Search for the cell housing the specified text and yield its [x, y] center coordinate. 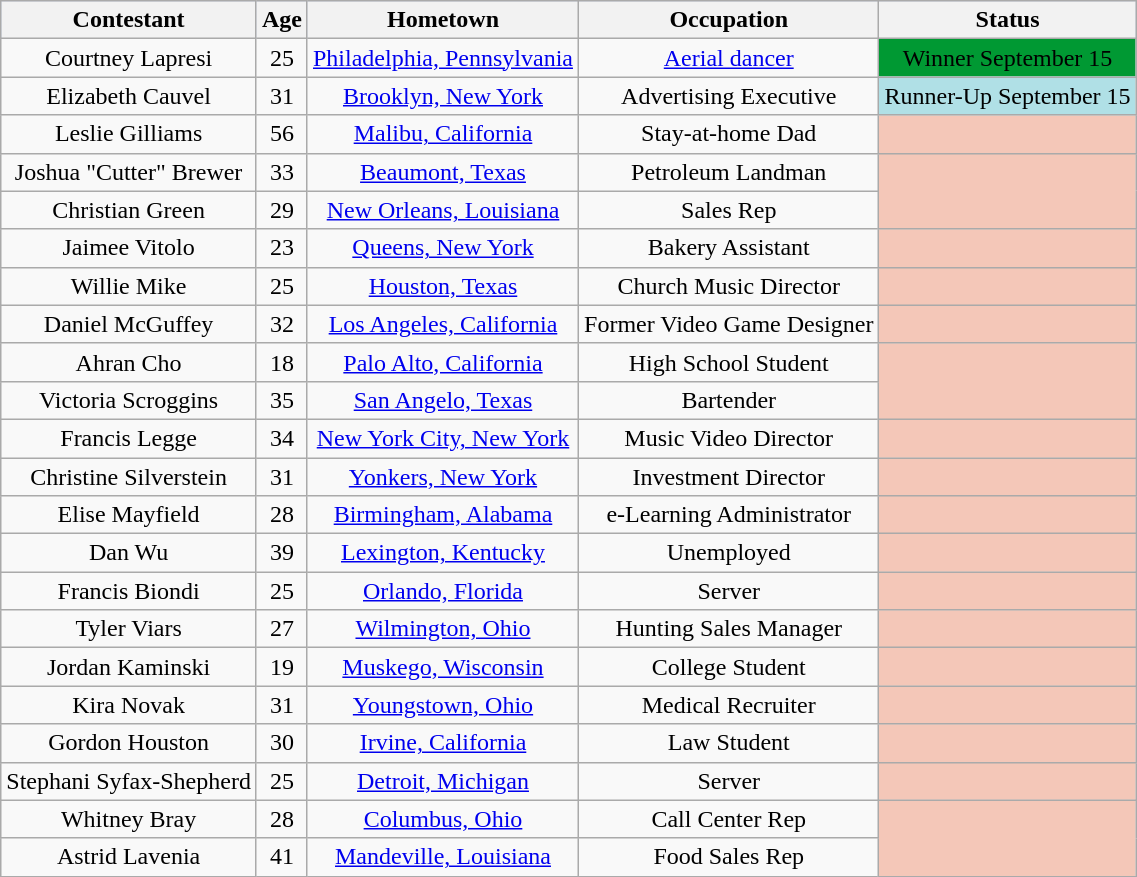
New York City, New York [442, 438]
Bakery Assistant [729, 248]
Houston, Texas [442, 286]
Music Video Director [729, 438]
Food Sales Rep [729, 857]
Irvine, California [442, 743]
39 [282, 553]
Unemployed [729, 553]
Beaumont, Texas [442, 172]
Francis Biondi [129, 591]
Yonkers, New York [442, 477]
Contestant [129, 20]
Philadelphia, Pennsylvania [442, 58]
Former Video Game Designer [729, 324]
Mandeville, Louisiana [442, 857]
Francis Legge [129, 438]
33 [282, 172]
Astrid Lavenia [129, 857]
Runner-Up September 15 [1008, 96]
32 [282, 324]
Bartender [729, 400]
Detroit, Michigan [442, 781]
Medical Recruiter [729, 705]
Hunting Sales Manager [729, 629]
Leslie Gilliams [129, 134]
Birmingham, Alabama [442, 515]
High School Student [729, 362]
34 [282, 438]
30 [282, 743]
Hometown [442, 20]
Whitney Bray [129, 819]
Willie Mike [129, 286]
Petroleum Landman [729, 172]
Ahran Cho [129, 362]
29 [282, 210]
Daniel McGuffey [129, 324]
Tyler Viars [129, 629]
Jaimee Vitolo [129, 248]
Joshua "Cutter" Brewer [129, 172]
Christine Silverstein [129, 477]
Jordan Kaminski [129, 667]
Christian Green [129, 210]
Dan Wu [129, 553]
Occupation [729, 20]
18 [282, 362]
e-Learning Administrator [729, 515]
Elise Mayfield [129, 515]
Elizabeth Cauvel [129, 96]
Youngstown, Ohio [442, 705]
27 [282, 629]
Columbus, Ohio [442, 819]
San Angelo, Texas [442, 400]
19 [282, 667]
Winner September 15 [1008, 58]
College Student [729, 667]
Queens, New York [442, 248]
Law Student [729, 743]
Palo Alto, California [442, 362]
Lexington, Kentucky [442, 553]
Wilmington, Ohio [442, 629]
Investment Director [729, 477]
Los Angeles, California [442, 324]
Orlando, Florida [442, 591]
Call Center Rep [729, 819]
Courtney Lapresi [129, 58]
Brooklyn, New York [442, 96]
Church Music Director [729, 286]
Stephani Syfax-Shepherd [129, 781]
Sales Rep [729, 210]
Kira Novak [129, 705]
Age [282, 20]
Victoria Scroggins [129, 400]
56 [282, 134]
Advertising Executive [729, 96]
23 [282, 248]
New Orleans, Louisiana [442, 210]
Status [1008, 20]
Stay-at-home Dad [729, 134]
Muskego, Wisconsin [442, 667]
35 [282, 400]
Malibu, California [442, 134]
Gordon Houston [129, 743]
41 [282, 857]
Aerial dancer [729, 58]
